Detect which cell encompasses the target text, then output its (X, Y) center coordinate. 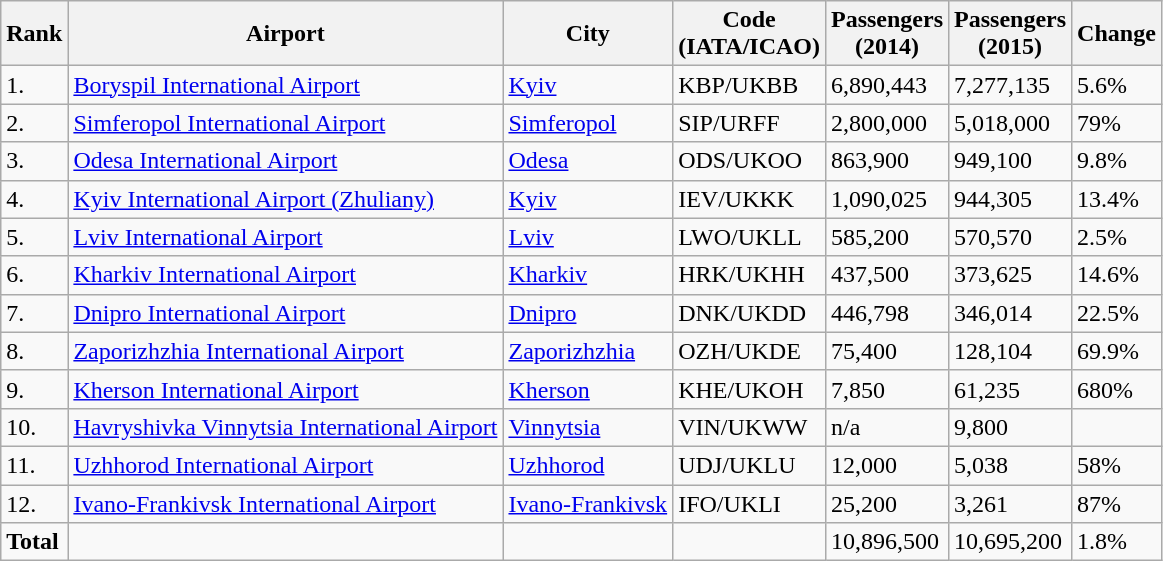
Ivano-Frankivsk International Airport (286, 503)
2.5% (1117, 237)
KBP/UKBB (750, 85)
IFO/UKLI (750, 503)
585,200 (886, 237)
KHE/UKOH (750, 389)
n/a (886, 427)
UDJ/UKLU (750, 465)
HRK/UKHH (750, 275)
6. (34, 275)
5.6% (1117, 85)
Odesa International Airport (286, 161)
10,896,500 (886, 542)
SIP/URFF (750, 123)
Rank (34, 34)
944,305 (1010, 199)
346,014 (1010, 313)
Change (1117, 34)
9. (34, 389)
3,261 (1010, 503)
10. (34, 427)
446,798 (886, 313)
5,018,000 (1010, 123)
10,695,200 (1010, 542)
Kharkiv (588, 275)
Boryspil International Airport (286, 85)
680% (1117, 389)
13.4% (1117, 199)
6,890,443 (886, 85)
7. (34, 313)
7,850 (886, 389)
Code(IATA/ICAO) (750, 34)
3. (34, 161)
Airport (286, 34)
128,104 (1010, 351)
25,200 (886, 503)
DNK/UKDD (750, 313)
Kherson International Airport (286, 389)
373,625 (1010, 275)
Total (34, 542)
City (588, 34)
Passengers (2015) (1010, 34)
ODS/UKOO (750, 161)
Simferopol International Airport (286, 123)
8. (34, 351)
IEV/UKKK (750, 199)
Dnipro (588, 313)
22.5% (1117, 313)
69.9% (1117, 351)
87% (1117, 503)
14.6% (1117, 275)
Uzhhorod International Airport (286, 465)
437,500 (886, 275)
OZH/UKDE (750, 351)
LWO/UKLL (750, 237)
61,235 (1010, 389)
Zaporizhzhia International Airport (286, 351)
5. (34, 237)
570,570 (1010, 237)
Passengers (2014) (886, 34)
Kherson (588, 389)
1,090,025 (886, 199)
Vinnytsia (588, 427)
1. (34, 85)
7,277,135 (1010, 85)
2. (34, 123)
2,800,000 (886, 123)
79% (1117, 123)
Zaporizhzhia (588, 351)
Uzhhorod (588, 465)
1.8% (1117, 542)
Lviv (588, 237)
Kyiv International Airport (Zhuliany) (286, 199)
4. (34, 199)
Havryshivka Vinnytsia International Airport (286, 427)
949,100 (1010, 161)
11. (34, 465)
9.8% (1117, 161)
75,400 (886, 351)
Lviv International Airport (286, 237)
9,800 (1010, 427)
VIN/UKWW (750, 427)
Kharkiv International Airport (286, 275)
58% (1117, 465)
12. (34, 503)
Dnipro International Airport (286, 313)
863,900 (886, 161)
Odesa (588, 161)
Simferopol (588, 123)
Ivano-Frankivsk (588, 503)
5,038 (1010, 465)
12,000 (886, 465)
